Search for the cell housing the specified text and yield its [x, y] center coordinate. 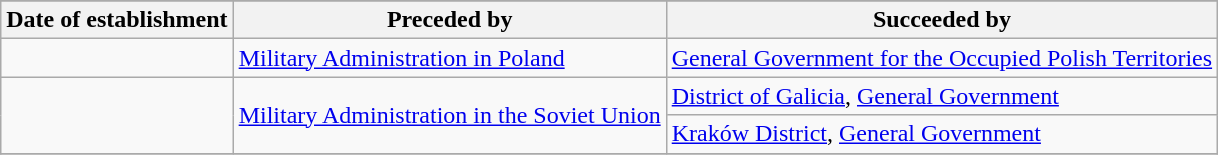
Succeeded by [942, 20]
District of Galicia, General Government [942, 96]
General Government for the Occupied Polish Territories [942, 58]
Military Administration in Poland [450, 58]
Kraków District, General Government [942, 134]
Preceded by [450, 20]
Military Administration in the Soviet Union [450, 115]
Date of establishment [117, 20]
